Return the (x, y) coordinate for the center point of the cell that contains the specified text.  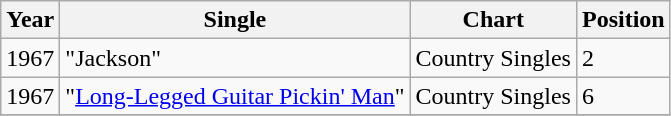
2 (623, 58)
6 (623, 96)
Position (623, 20)
Year (30, 20)
"Jackson" (235, 58)
Chart (493, 20)
"Long-Legged Guitar Pickin' Man" (235, 96)
Single (235, 20)
